Locate the cell with the specified text and output its [X, Y] center coordinate. 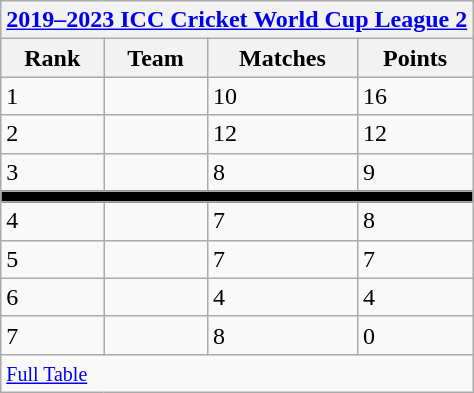
1 [52, 96]
16 [414, 96]
3 [52, 172]
0 [414, 335]
Full Table [237, 373]
Team [156, 58]
2019–2023 ICC Cricket World Cup League 2 [237, 20]
10 [282, 96]
Rank [52, 58]
Matches [282, 58]
2 [52, 134]
Points [414, 58]
5 [52, 259]
6 [52, 297]
9 [414, 172]
